Locate the cell with the specified text and output its [x, y] center coordinate. 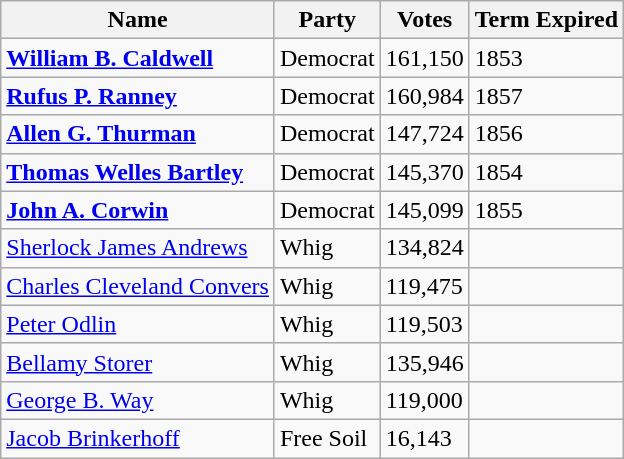
Rufus P. Ranney [138, 96]
145,370 [424, 172]
Peter Odlin [138, 324]
Free Soil [327, 438]
Name [138, 20]
Jacob Brinkerhoff [138, 438]
16,143 [424, 438]
161,150 [424, 58]
1857 [546, 96]
Thomas Welles Bartley [138, 172]
119,503 [424, 324]
Term Expired [546, 20]
Party [327, 20]
William B. Caldwell [138, 58]
145,099 [424, 210]
1853 [546, 58]
John A. Corwin [138, 210]
Allen G. Thurman [138, 134]
135,946 [424, 362]
1855 [546, 210]
Sherlock James Andrews [138, 248]
1854 [546, 172]
Bellamy Storer [138, 362]
119,475 [424, 286]
134,824 [424, 248]
Charles Cleveland Convers [138, 286]
119,000 [424, 400]
Votes [424, 20]
George B. Way [138, 400]
1856 [546, 134]
147,724 [424, 134]
160,984 [424, 96]
